Pinpoint the cell where the given text exists, returning its (X, Y) midpoint coordinate. 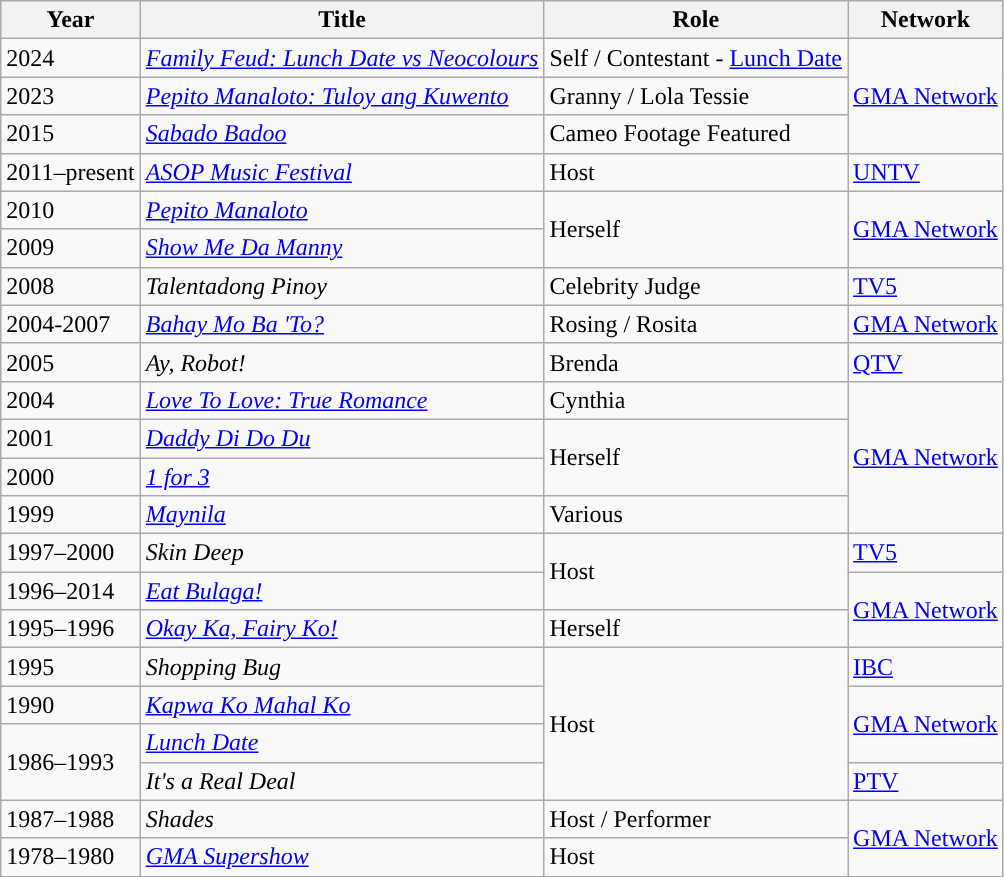
Self / Contestant - Lunch Date (696, 58)
2000 (70, 477)
1978–1980 (70, 857)
ASOP Music Festival (342, 172)
1990 (70, 705)
Lunch Date (342, 743)
Daddy Di Do Du (342, 438)
Pepito Manaloto: Tuloy ang Kuwento (342, 96)
2001 (70, 438)
2004-2007 (70, 324)
Bahay Mo Ba 'To? (342, 324)
UNTV (926, 172)
Rosing / Rosita (696, 324)
1986–1993 (70, 762)
Host / Performer (696, 819)
1995–1996 (70, 629)
Skin Deep (342, 553)
2005 (70, 362)
Maynila (342, 515)
PTV (926, 781)
2011–present (70, 172)
IBC (926, 667)
Family Feud: Lunch Date vs Neocolours (342, 58)
It's a Real Deal (342, 781)
Brenda (696, 362)
Network (926, 20)
Various (696, 515)
Talentadong Pinoy (342, 286)
2009 (70, 248)
Cynthia (696, 400)
2004 (70, 400)
Love To Love: True Romance (342, 400)
Show Me Da Manny (342, 248)
2023 (70, 96)
QTV (926, 362)
1997–2000 (70, 553)
Eat Bulaga! (342, 591)
Kapwa Ko Mahal Ko (342, 705)
1999 (70, 515)
Okay Ka, Fairy Ko! (342, 629)
Title (342, 20)
Granny / Lola Tessie (696, 96)
Shades (342, 819)
1995 (70, 667)
2008 (70, 286)
Pepito Manaloto (342, 210)
2015 (70, 134)
1987–1988 (70, 819)
Sabado Badoo (342, 134)
GMA Supershow (342, 857)
Year (70, 20)
Shopping Bug (342, 667)
Role (696, 20)
1996–2014 (70, 591)
Celebrity Judge (696, 286)
2024 (70, 58)
Ay, Robot! (342, 362)
2010 (70, 210)
1 for 3 (342, 477)
Cameo Footage Featured (696, 134)
